Return the [x, y] coordinate for the center point of the cell that contains the specified text.  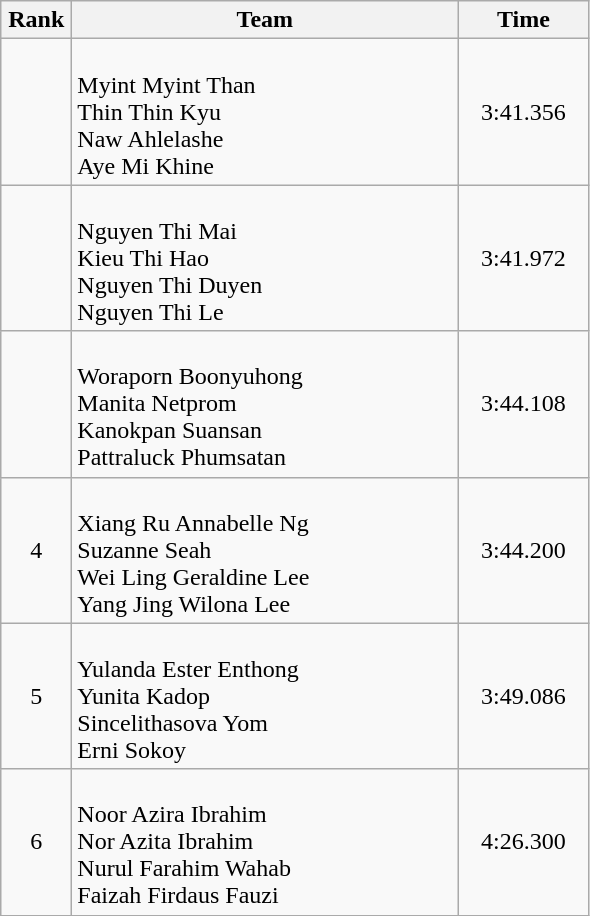
Myint Myint ThanThin Thin KyuNaw AhlelasheAye Mi Khine [265, 112]
6 [36, 842]
Xiang Ru Annabelle NgSuzanne SeahWei Ling Geraldine LeeYang Jing Wilona Lee [265, 550]
3:41.356 [524, 112]
Time [524, 20]
Yulanda Ester EnthongYunita KadopSincelithasova YomErni Sokoy [265, 696]
3:49.086 [524, 696]
3:44.200 [524, 550]
Rank [36, 20]
3:41.972 [524, 258]
Noor Azira IbrahimNor Azita IbrahimNurul Farahim WahabFaizah Firdaus Fauzi [265, 842]
Team [265, 20]
4:26.300 [524, 842]
4 [36, 550]
Nguyen Thi MaiKieu Thi HaoNguyen Thi DuyenNguyen Thi Le [265, 258]
Woraporn BoonyuhongManita NetpromKanokpan SuansanPattraluck Phumsatan [265, 404]
5 [36, 696]
3:44.108 [524, 404]
